Return (X, Y) of the center of cell containing provided text 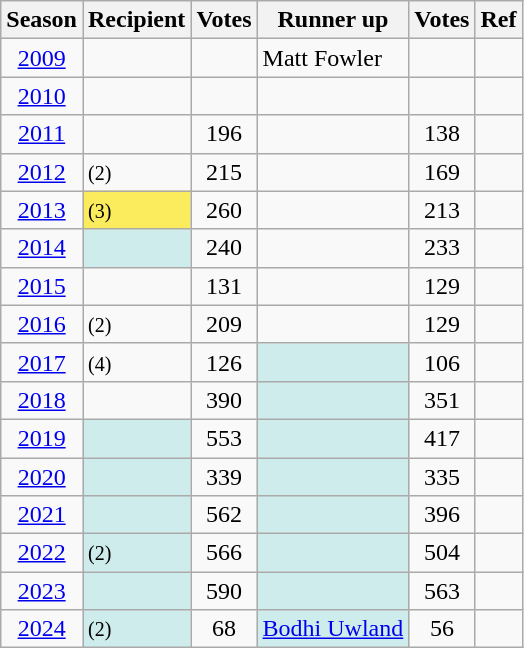
335 (442, 477)
106 (442, 362)
2012 (42, 172)
2011 (42, 134)
2014 (42, 248)
126 (224, 362)
562 (224, 515)
2021 (42, 515)
2013 (42, 210)
2009 (42, 58)
56 (442, 629)
2018 (42, 400)
563 (442, 591)
566 (224, 553)
351 (442, 400)
339 (224, 477)
260 (224, 210)
138 (442, 134)
390 (224, 400)
504 (442, 553)
2010 (42, 96)
Season (42, 20)
240 (224, 248)
417 (442, 438)
2019 (42, 438)
Ref (498, 20)
Matt Fowler (333, 58)
2024 (42, 629)
396 (442, 515)
Recipient (136, 20)
233 (442, 248)
Runner up (333, 20)
169 (442, 172)
553 (224, 438)
(4) (136, 362)
2023 (42, 591)
215 (224, 172)
196 (224, 134)
2022 (42, 553)
213 (442, 210)
2015 (42, 286)
(3) (136, 210)
Bodhi Uwland (333, 629)
590 (224, 591)
131 (224, 286)
209 (224, 324)
68 (224, 629)
2017 (42, 362)
2016 (42, 324)
2020 (42, 477)
